Scan for the cell matching the given text and deliver its (X, Y) coordinate at center. 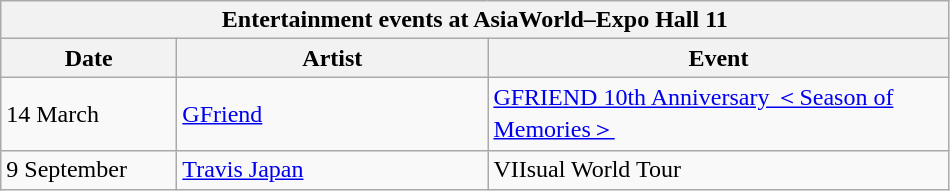
9 September (89, 170)
GFRIEND 10th Anniversary ＜Season of Memories＞ (718, 114)
Event (718, 58)
14 March (89, 114)
GFriend (332, 114)
Travis Japan (332, 170)
Entertainment events at AsiaWorld–Expo Hall 11 (475, 20)
Date (89, 58)
Artist (332, 58)
VIIsual World Tour (718, 170)
